Provide the (X, Y) coordinate of the cell's center where the given text is located.  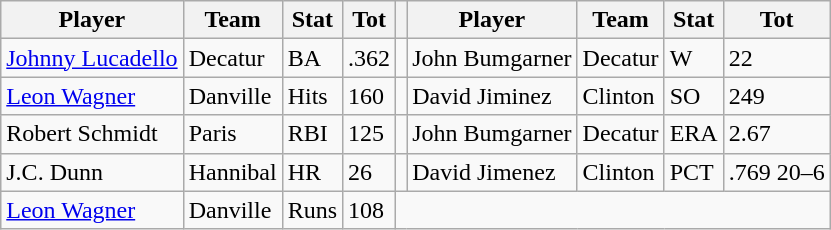
.769 20–6 (776, 172)
Runs (312, 210)
RBI (312, 134)
22 (776, 58)
125 (370, 134)
Hannibal (232, 172)
249 (776, 96)
ERA (694, 134)
HR (312, 172)
.362 (370, 58)
SO (694, 96)
Robert Schmidt (92, 134)
David Jiminez (492, 96)
26 (370, 172)
Johnny Lucadello (92, 58)
J.C. Dunn (92, 172)
Paris (232, 134)
PCT (694, 172)
W (694, 58)
Hits (312, 96)
160 (370, 96)
108 (370, 210)
BA (312, 58)
2.67 (776, 134)
David Jimenez (492, 172)
